Return the [X, Y] coordinate for the center point of the cell that contains the specified text.  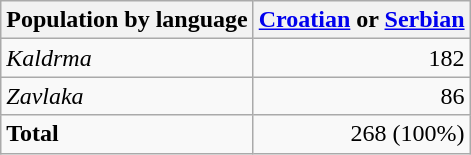
Croatian or Serbian [362, 20]
268 (100%) [362, 134]
Population by language [127, 20]
Kaldrma [127, 58]
Zavlaka [127, 96]
86 [362, 96]
Total [127, 134]
182 [362, 58]
